Return the [x, y] coordinate for the center point of the cell that contains the specified text.  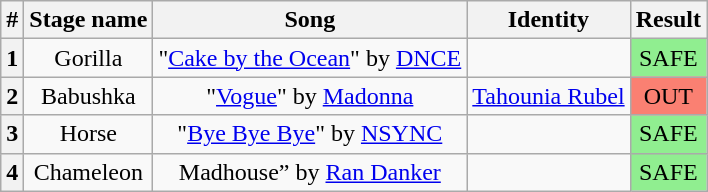
Stage name [88, 20]
Song [310, 20]
OUT [668, 96]
Madhouse” by Ran Danker [310, 172]
Result [668, 20]
2 [12, 96]
Gorilla [88, 58]
# [12, 20]
"Bye Bye Bye" by NSYNC [310, 134]
"Vogue" by Madonna [310, 96]
4 [12, 172]
Identity [548, 20]
"Cake by the Ocean" by DNCE [310, 58]
Tahounia Rubel [548, 96]
3 [12, 134]
Babushka [88, 96]
Horse [88, 134]
1 [12, 58]
Chameleon [88, 172]
